Provide the [x, y] coordinate of the cell's center where the given text is located.  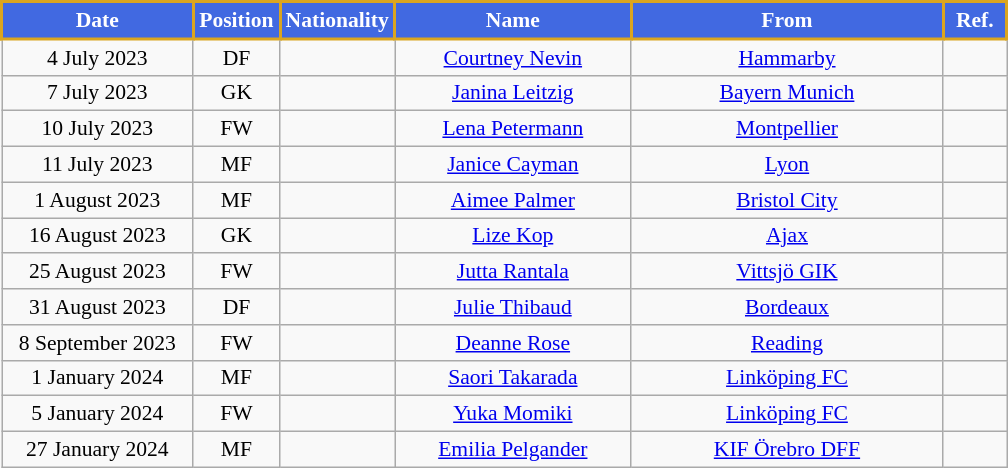
Julie Thibaud [514, 307]
Date [98, 20]
KIF Örebro DFF [787, 450]
5 January 2024 [98, 414]
8 September 2023 [98, 343]
27 January 2024 [98, 450]
Lena Petermann [514, 129]
Bordeaux [787, 307]
4 July 2023 [98, 57]
Hammarby [787, 57]
Janice Cayman [514, 165]
Ajax [787, 236]
From [787, 20]
Lize Kop [514, 236]
7 July 2023 [98, 93]
Name [514, 20]
Janina Leitzig [514, 93]
Montpellier [787, 129]
Reading [787, 343]
Nationality [338, 20]
Saori Takarada [514, 378]
Position [236, 20]
1 August 2023 [98, 200]
Emilia Pelgander [514, 450]
Vittsjö GIK [787, 272]
Bristol City [787, 200]
Lyon [787, 165]
Yuka Momiki [514, 414]
25 August 2023 [98, 272]
Bayern Munich [787, 93]
Jutta Rantala [514, 272]
Courtney Nevin [514, 57]
Aimee Palmer [514, 200]
10 July 2023 [98, 129]
Deanne Rose [514, 343]
11 July 2023 [98, 165]
16 August 2023 [98, 236]
1 January 2024 [98, 378]
Ref. [975, 20]
31 August 2023 [98, 307]
